Find where the given text appears and provide that cell's center as (X, Y) coordinate. 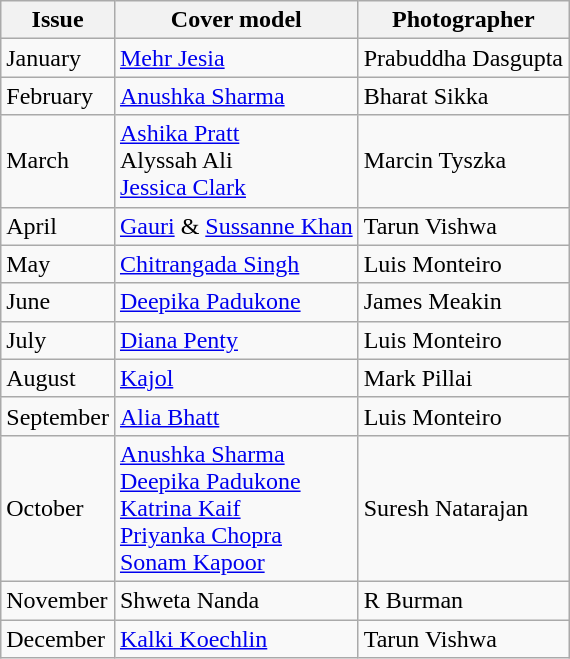
November (58, 600)
Diana Penty (236, 340)
April (58, 226)
Shweta Nanda (236, 600)
Kalki Koechlin (236, 639)
February (58, 96)
Bharat Sikka (463, 96)
Issue (58, 20)
Prabuddha Dasgupta (463, 58)
June (58, 302)
Photographer (463, 20)
Marcin Tyszka (463, 161)
Chitrangada Singh (236, 264)
Mehr Jesia (236, 58)
Anushka Sharma (236, 96)
Ashika Pratt Alyssah AliJessica Clark (236, 161)
Mark Pillai (463, 378)
May (58, 264)
December (58, 639)
Kajol (236, 378)
October (58, 508)
James Meakin (463, 302)
Anushka SharmaDeepika PadukoneKatrina KaifPriyanka ChopraSonam Kapoor (236, 508)
July (58, 340)
March (58, 161)
Suresh Natarajan (463, 508)
January (58, 58)
R Burman (463, 600)
Cover model (236, 20)
August (58, 378)
Deepika Padukone (236, 302)
Gauri & Sussanne Khan (236, 226)
September (58, 416)
Alia Bhatt (236, 416)
